Identify which cell holds the provided text, then report its [X, Y] central coordinate. 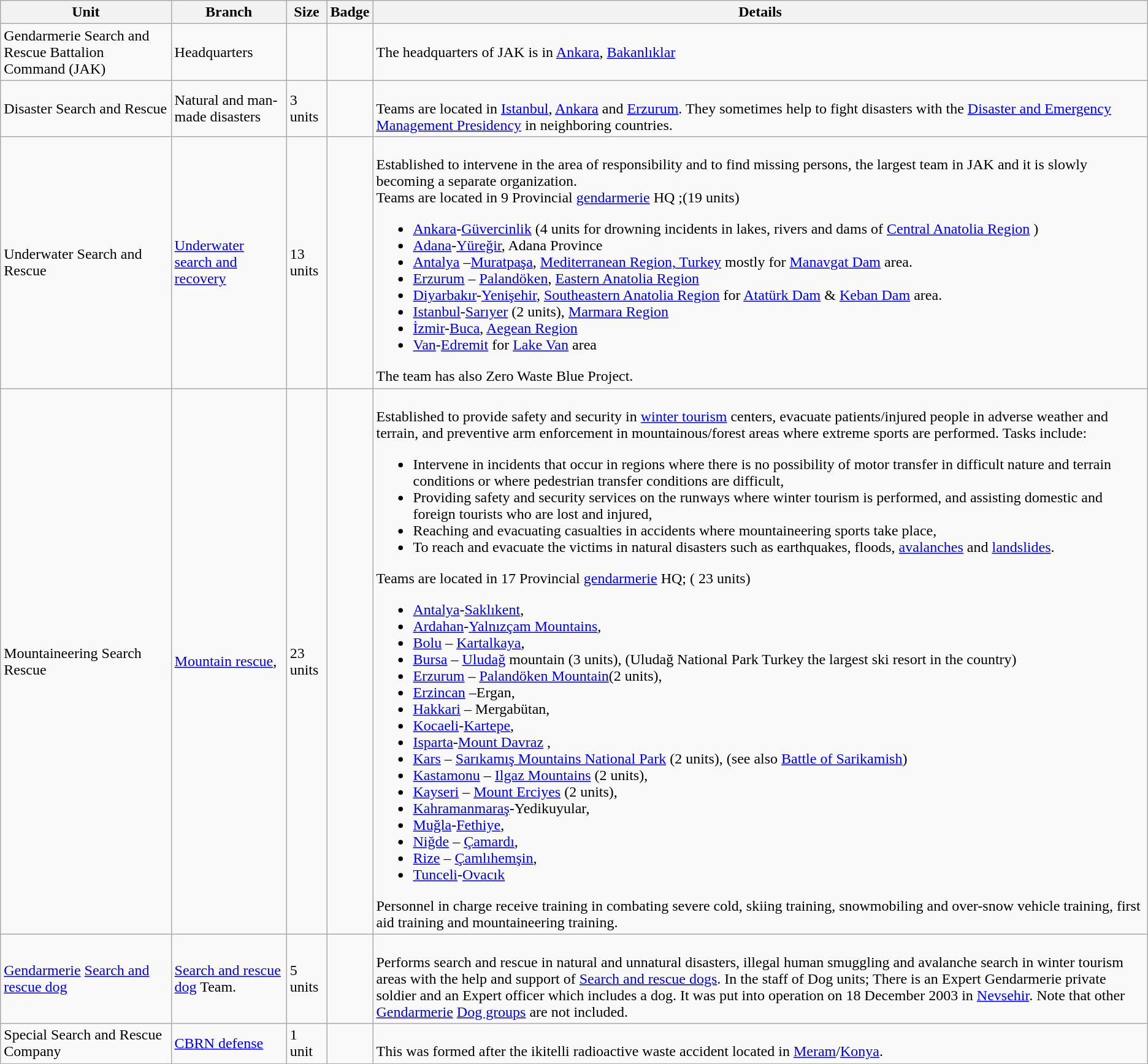
1 unit [307, 1044]
Search and rescue dog Team. [229, 979]
Mountain rescue, [229, 661]
5 units [307, 979]
Badge [350, 12]
Special Search and Rescue Company [86, 1044]
Headquarters [229, 52]
CBRN defense [229, 1044]
This was formed after the ikitelli radioactive waste accident located in Meram/Konya. [760, 1044]
Disaster Search and Rescue [86, 109]
Underwater search and recovery [229, 262]
Details [760, 12]
Gendarmerie Search and Rescue Battalion Command (JAK) [86, 52]
Mountaineering Search Rescue [86, 661]
23 units [307, 661]
13 units [307, 262]
Underwater Search and Rescue [86, 262]
The headquarters of JAK is in Ankara, Bakanlıklar [760, 52]
Size [307, 12]
Natural and man-made disasters [229, 109]
Gendarmerie Search and rescue dog [86, 979]
Unit [86, 12]
Branch [229, 12]
3 units [307, 109]
